Output the [X, Y] coordinate of the center of the cell containing the given text.  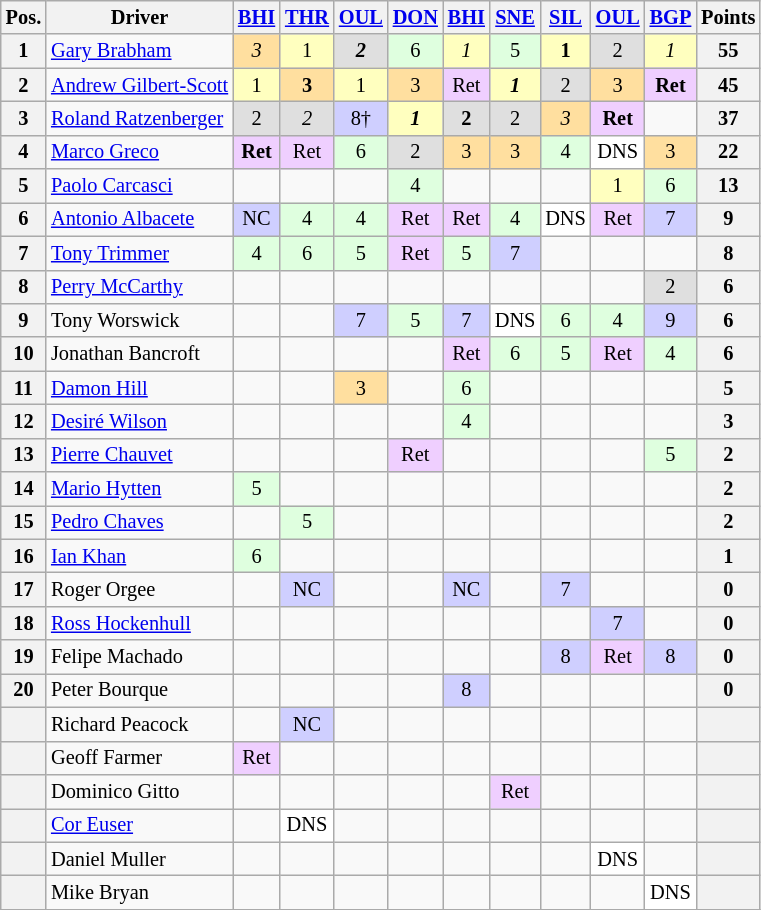
Ross Hockenhull [140, 623]
Peter Bourque [140, 690]
Roger Orgee [140, 589]
Paolo Carcasci [140, 186]
22 [728, 152]
Desiré Wilson [140, 421]
Marco Greco [140, 152]
Dominico Gitto [140, 791]
Cor Euser [140, 825]
18 [24, 623]
37 [728, 118]
BGP [671, 17]
Tony Trimmer [140, 253]
Felipe Machado [140, 657]
DON [416, 17]
Gary Brabham [140, 51]
Daniel Muller [140, 859]
Jonathan Bancroft [140, 354]
8† [361, 118]
20 [24, 690]
15 [24, 522]
Richard Peacock [140, 724]
Tony Worswick [140, 320]
Pierre Chauvet [140, 455]
12 [24, 421]
Mike Bryan [140, 892]
Damon Hill [140, 388]
14 [24, 489]
Mario Hytten [140, 489]
Antonio Albacete [140, 219]
17 [24, 589]
11 [24, 388]
Pedro Chaves [140, 522]
Andrew Gilbert-Scott [140, 85]
16 [24, 556]
Perry McCarthy [140, 287]
SNE [515, 17]
Pos. [24, 17]
19 [24, 657]
Driver [140, 17]
55 [728, 51]
Ian Khan [140, 556]
45 [728, 85]
SIL [565, 17]
THR [307, 17]
Roland Ratzenberger [140, 118]
10 [24, 354]
Geoff Farmer [140, 758]
Points [728, 17]
